For the text-containing cell, return its midpoint in (x, y) coordinate format. 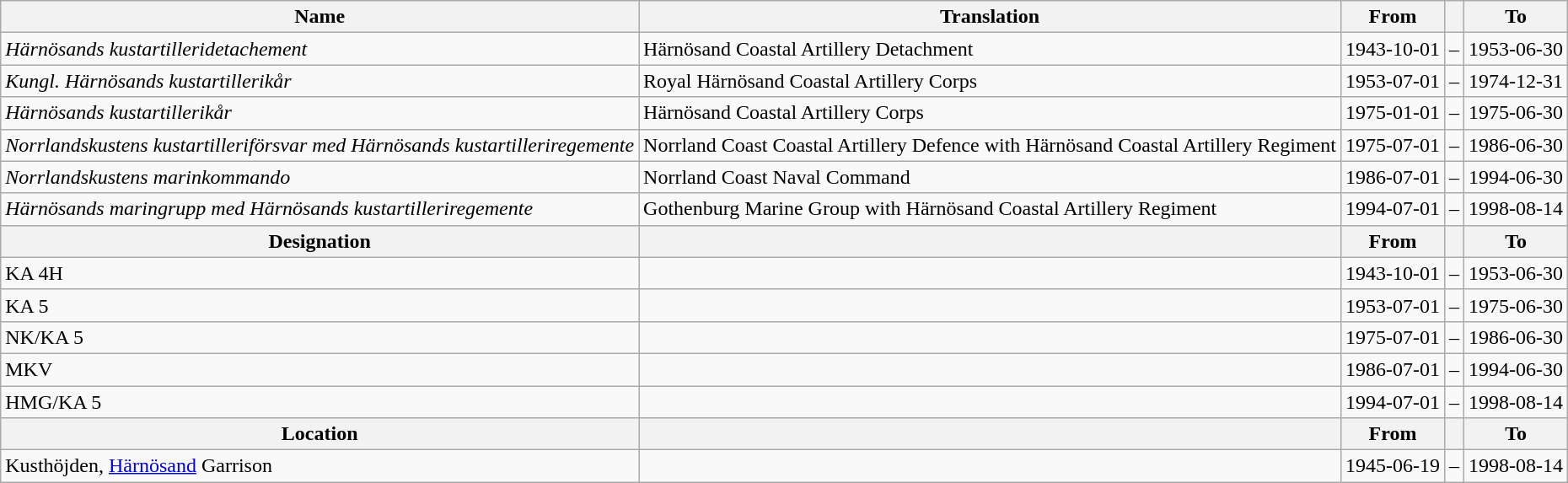
Norrland Coast Coastal Artillery Defence with Härnösand Coastal Artillery Regiment (990, 145)
Name (320, 17)
Härnösands maringrupp med Härnösands kustartilleriregemente (320, 209)
Härnösand Coastal Artillery Detachment (990, 49)
Härnösands kustartilleridetachement (320, 49)
Gothenburg Marine Group with Härnösand Coastal Artillery Regiment (990, 209)
Norrlandskustens marinkommando (320, 177)
Kusthöjden, Härnösand Garrison (320, 466)
KA 4H (320, 273)
Location (320, 434)
Royal Härnösand Coastal Artillery Corps (990, 81)
KA 5 (320, 305)
Designation (320, 241)
HMG/KA 5 (320, 402)
NK/KA 5 (320, 337)
1945-06-19 (1393, 466)
MKV (320, 369)
Translation (990, 17)
Norrlandskustens kustartilleriförsvar med Härnösands kustartilleriregemente (320, 145)
Norrland Coast Naval Command (990, 177)
Härnösands kustartillerikår (320, 113)
Kungl. Härnösands kustartillerikår (320, 81)
1975-01-01 (1393, 113)
1974-12-31 (1516, 81)
Härnösand Coastal Artillery Corps (990, 113)
